Extract the (x, y) coordinate from the center of the cell holding the provided text.  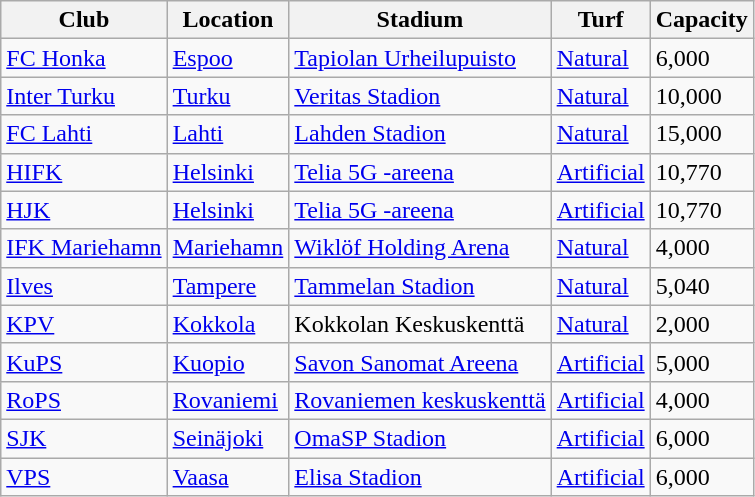
Capacity (702, 20)
KuPS (84, 362)
Location (228, 20)
Lahden Stadion (420, 134)
Seinäjoki (228, 438)
2,000 (702, 324)
Ilves (84, 286)
FC Honka (84, 58)
Mariehamn (228, 248)
HIFK (84, 172)
Rovaniemi (228, 400)
Club (84, 20)
Elisa Stadion (420, 477)
Rovaniemen keskuskenttä (420, 400)
Wiklöf Holding Arena (420, 248)
Lahti (228, 134)
Kokkolan Keskuskenttä (420, 324)
FC Lahti (84, 134)
Turku (228, 96)
10,000 (702, 96)
Turf (600, 20)
Kuopio (228, 362)
Tampere (228, 286)
Stadium (420, 20)
Vaasa (228, 477)
RoPS (84, 400)
KPV (84, 324)
Veritas Stadion (420, 96)
5,040 (702, 286)
Tammelan Stadion (420, 286)
HJK (84, 210)
5,000 (702, 362)
15,000 (702, 134)
Savon Sanomat Areena (420, 362)
Kokkola (228, 324)
Tapiolan Urheilupuisto (420, 58)
IFK Mariehamn (84, 248)
SJK (84, 438)
OmaSP Stadion (420, 438)
Inter Turku (84, 96)
VPS (84, 477)
Espoo (228, 58)
